Determine the (X, Y) coordinate at the center of the cell enclosing the given text.  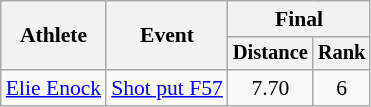
Athlete (54, 36)
Elie Enock (54, 88)
Distance (270, 54)
6 (342, 88)
Rank (342, 54)
Event (167, 36)
Shot put F57 (167, 88)
7.70 (270, 88)
Final (299, 19)
